Detect which cell encompasses the target text, then output its (x, y) center coordinate. 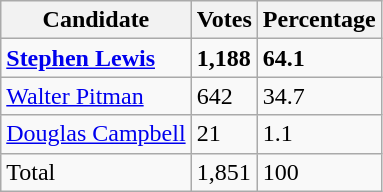
Stephen Lewis (96, 58)
1,851 (224, 172)
Walter Pitman (96, 96)
Total (96, 172)
Candidate (96, 20)
642 (224, 96)
34.7 (319, 96)
100 (319, 172)
21 (224, 134)
1.1 (319, 134)
Percentage (319, 20)
64.1 (319, 58)
Douglas Campbell (96, 134)
1,188 (224, 58)
Votes (224, 20)
